Extract the (X, Y) coordinate from the center of the cell holding the provided text.  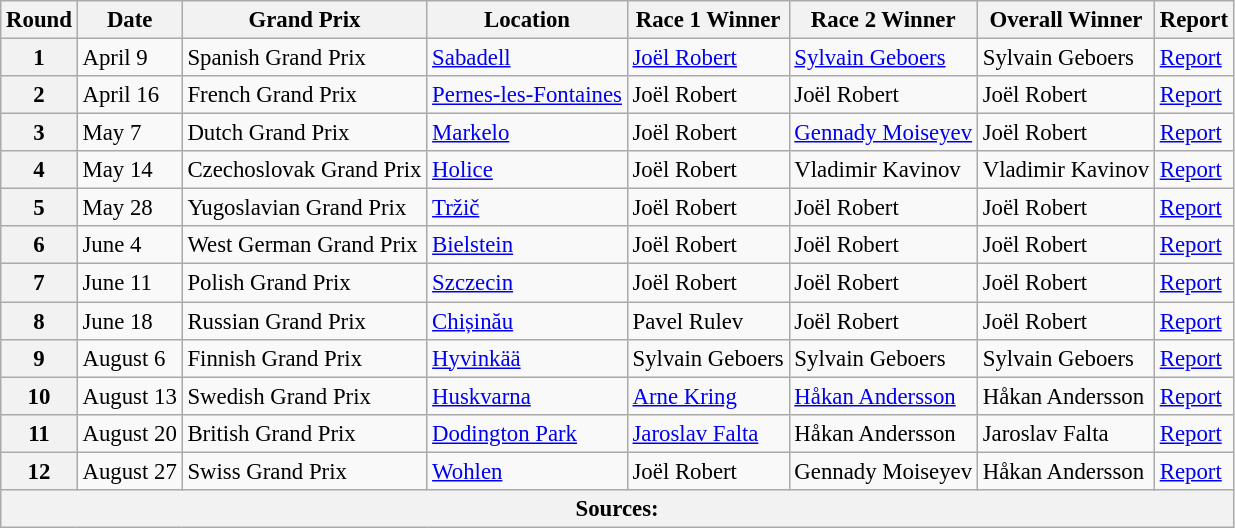
11 (39, 433)
British Grand Prix (304, 433)
August 20 (130, 433)
Pavel Rulev (708, 321)
Sources: (618, 509)
Huskvarna (527, 396)
6 (39, 245)
4 (39, 170)
May 14 (130, 170)
Wohlen (527, 471)
June 18 (130, 321)
August 13 (130, 396)
Race 1 Winner (708, 20)
2 (39, 95)
Dodington Park (527, 433)
May 28 (130, 208)
August 6 (130, 358)
June 11 (130, 283)
Tržič (527, 208)
June 4 (130, 245)
8 (39, 321)
Holice (527, 170)
April 9 (130, 58)
French Grand Prix (304, 95)
10 (39, 396)
Swedish Grand Prix (304, 396)
August 27 (130, 471)
Grand Prix (304, 20)
Hyvinkää (527, 358)
Chișinău (527, 321)
Sabadell (527, 58)
April 16 (130, 95)
West German Grand Prix (304, 245)
3 (39, 133)
Polish Grand Prix (304, 283)
Overall Winner (1066, 20)
Pernes-les-Fontaines (527, 95)
Russian Grand Prix (304, 321)
Date (130, 20)
Yugoslavian Grand Prix (304, 208)
Markelo (527, 133)
Location (527, 20)
Finnish Grand Prix (304, 358)
5 (39, 208)
Dutch Grand Prix (304, 133)
Czechoslovak Grand Prix (304, 170)
9 (39, 358)
7 (39, 283)
Race 2 Winner (883, 20)
Swiss Grand Prix (304, 471)
Szczecin (527, 283)
1 (39, 58)
Round (39, 20)
Bielstein (527, 245)
May 7 (130, 133)
Spanish Grand Prix (304, 58)
Arne Kring (708, 396)
12 (39, 471)
